Extract the (x, y) coordinate from the center of the cell holding the provided text.  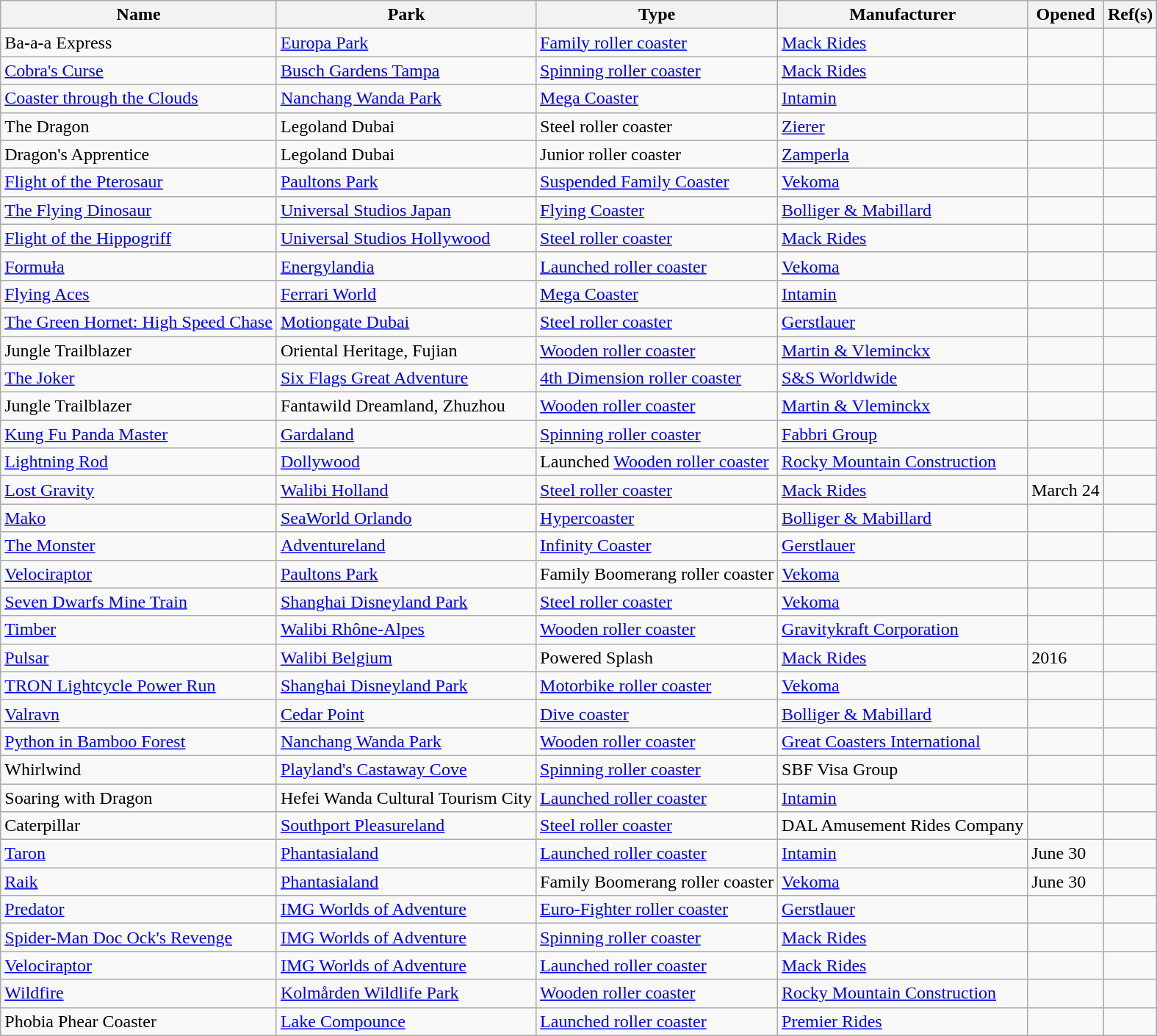
Launched Wooden roller coaster (657, 462)
Fabbri Group (903, 434)
Gardaland (406, 434)
Euro-Fighter roller coaster (657, 910)
Dollywood (406, 462)
Walibi Belgium (406, 658)
The Green Hornet: High Speed Chase (139, 322)
S&S Worldwide (903, 378)
Dive coaster (657, 713)
Fantawild Dreamland, Zhuzhou (406, 406)
Oriental Heritage, Fujian (406, 350)
Suspended Family Coaster (657, 182)
Flight of the Pterosaur (139, 182)
March 24 (1066, 490)
Phobia Phear Coaster (139, 1021)
Lake Compounce (406, 1021)
Great Coasters International (903, 741)
Coaster through the Clouds (139, 98)
Wildfire (139, 993)
Hypercoaster (657, 518)
SBF Visa Group (903, 769)
Spider-Man Doc Ock's Revenge (139, 938)
SeaWorld Orlando (406, 518)
Park (406, 15)
Caterpillar (139, 826)
Whirlwind (139, 769)
DAL Amusement Rides Company (903, 826)
Python in Bamboo Forest (139, 741)
Walibi Holland (406, 490)
Europa Park (406, 43)
Ref(s) (1130, 15)
Flying Aces (139, 294)
Lost Gravity (139, 490)
Powered Splash (657, 658)
Zamperla (903, 154)
Playland's Castaway Cove (406, 769)
Name (139, 15)
Mako (139, 518)
Infinity Coaster (657, 546)
Ba-a-a Express (139, 43)
Universal Studios Hollywood (406, 238)
Motiongate Dubai (406, 322)
Type (657, 15)
Junior roller coaster (657, 154)
Ferrari World (406, 294)
Flying Coaster (657, 210)
Hefei Wanda Cultural Tourism City (406, 797)
Southport Pleasureland (406, 826)
Lightning Rod (139, 462)
Valravn (139, 713)
Cobra's Curse (139, 71)
TRON Lightcycle Power Run (139, 686)
4th Dimension roller coaster (657, 378)
The Flying Dinosaur (139, 210)
Dragon's Apprentice (139, 154)
Zierer (903, 126)
Busch Gardens Tampa (406, 71)
Manufacturer (903, 15)
Six Flags Great Adventure (406, 378)
Kung Fu Panda Master (139, 434)
Premier Rides (903, 1021)
Cedar Point (406, 713)
Flight of the Hippogriff (139, 238)
Adventureland (406, 546)
Universal Studios Japan (406, 210)
Walibi Rhône-Alpes (406, 630)
The Joker (139, 378)
Timber (139, 630)
The Monster (139, 546)
Kolmården Wildlife Park (406, 993)
Pulsar (139, 658)
The Dragon (139, 126)
Motorbike roller coaster (657, 686)
Formuła (139, 266)
Opened (1066, 15)
Soaring with Dragon (139, 797)
Family roller coaster (657, 43)
Raik (139, 882)
2016 (1066, 658)
Predator (139, 910)
Energylandia (406, 266)
Taron (139, 854)
Gravitykraft Corporation (903, 630)
Seven Dwarfs Mine Train (139, 602)
